Provide the (x, y) coordinate of the cell's center where the given text is located.  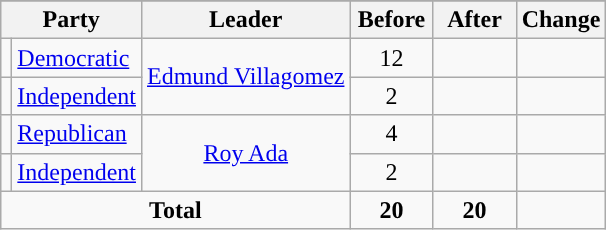
Before (392, 20)
Leader (245, 20)
Roy Ada (245, 153)
Party (72, 20)
Edmund Villagomez (245, 77)
4 (392, 134)
Change (561, 20)
Total (176, 210)
After (474, 20)
12 (392, 58)
Democratic (77, 58)
Republican (77, 134)
